Capture the cell that displays the provided text and extract its [X, Y] central coordinate. 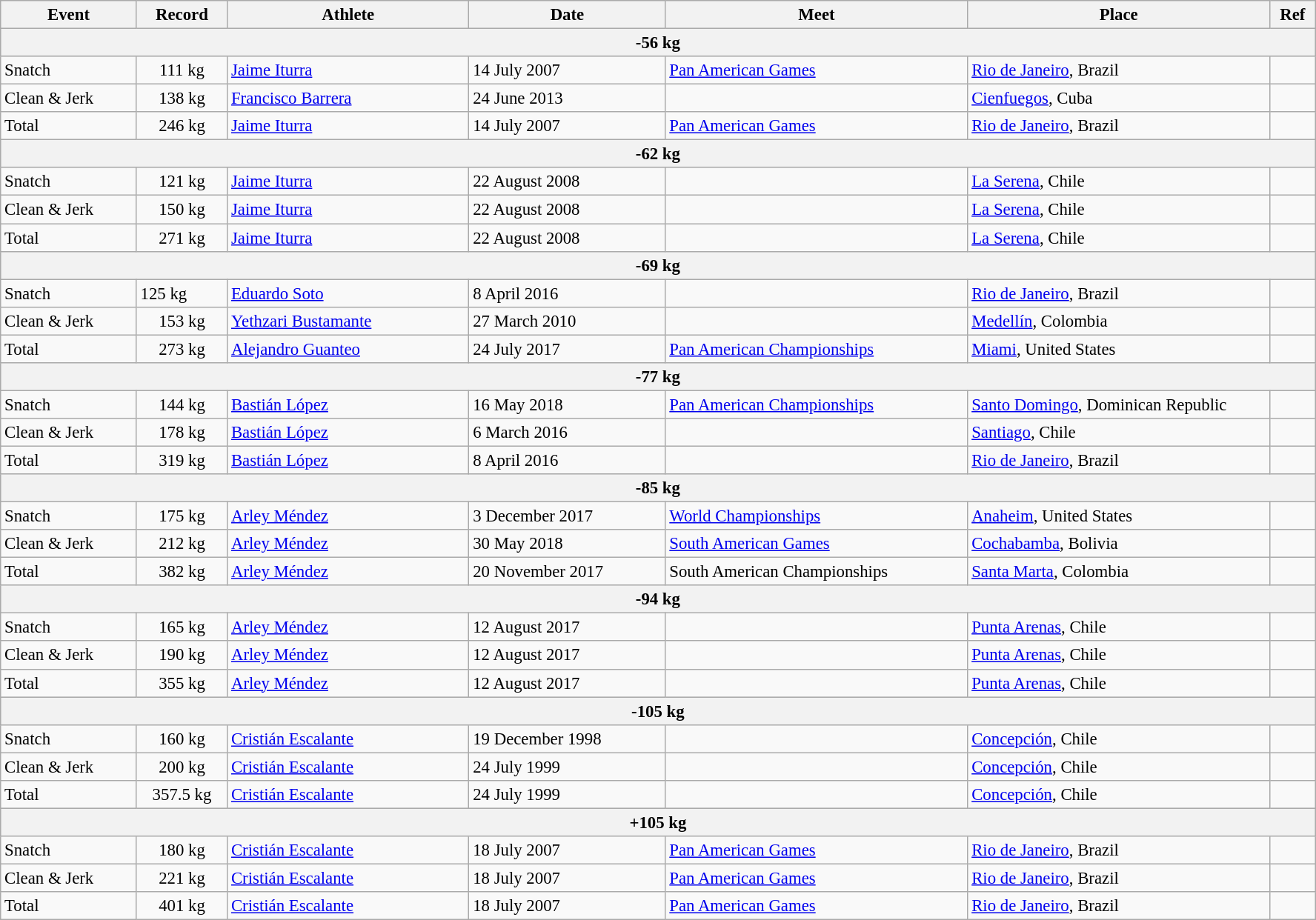
Medellín, Colombia [1119, 321]
Event [69, 15]
125 kg [182, 293]
Place [1119, 15]
19 December 1998 [568, 739]
150 kg [182, 210]
Miami, United States [1119, 349]
Yethzari Bustamante [348, 321]
319 kg [182, 460]
Athlete [348, 15]
Santa Marta, Colombia [1119, 572]
3 December 2017 [568, 516]
271 kg [182, 238]
178 kg [182, 433]
138 kg [182, 99]
30 May 2018 [568, 544]
401 kg [182, 906]
Date [568, 15]
Cochabamba, Bolivia [1119, 544]
16 May 2018 [568, 404]
-105 kg [658, 711]
175 kg [182, 516]
221 kg [182, 878]
273 kg [182, 349]
Ref [1292, 15]
Alejandro Guanteo [348, 349]
357.5 kg [182, 795]
-94 kg [658, 599]
382 kg [182, 572]
20 November 2017 [568, 572]
+105 kg [658, 822]
24 June 2013 [568, 99]
Francisco Barrera [348, 99]
South American Games [817, 544]
South American Championships [817, 572]
200 kg [182, 767]
212 kg [182, 544]
190 kg [182, 656]
27 March 2010 [568, 321]
121 kg [182, 181]
-62 kg [658, 154]
World Championships [817, 516]
-77 kg [658, 377]
144 kg [182, 404]
Eduardo Soto [348, 293]
-69 kg [658, 265]
Anaheim, United States [1119, 516]
180 kg [182, 850]
Santo Domingo, Dominican Republic [1119, 404]
Meet [817, 15]
6 March 2016 [568, 433]
-85 kg [658, 488]
153 kg [182, 321]
Record [182, 15]
246 kg [182, 126]
160 kg [182, 739]
-56 kg [658, 43]
24 July 2017 [568, 349]
355 kg [182, 683]
Cienfuegos, Cuba [1119, 99]
111 kg [182, 70]
165 kg [182, 627]
Santiago, Chile [1119, 433]
